Identify which cell holds the provided text, then report its (x, y) central coordinate. 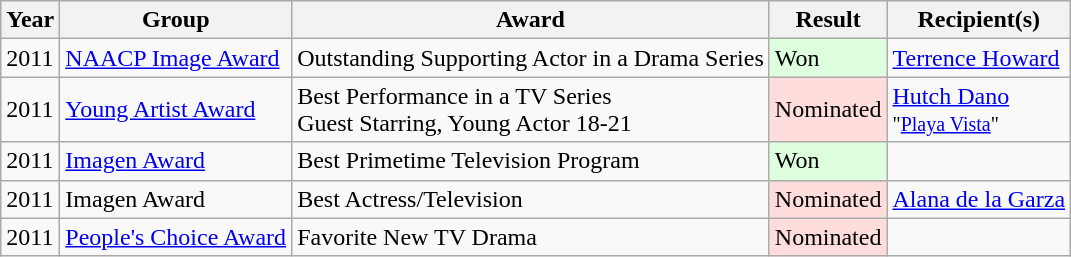
Award (531, 20)
Young Artist Award (176, 110)
Terrence Howard (979, 58)
NAACP Image Award (176, 58)
Year (30, 20)
Result (828, 20)
Best Performance in a TV SeriesGuest Starring, Young Actor 18-21 (531, 110)
Outstanding Supporting Actor in a Drama Series (531, 58)
Favorite New TV Drama (531, 237)
Hutch Dano"Playa Vista" (979, 110)
Best Primetime Television Program (531, 161)
Recipient(s) (979, 20)
Best Actress/Television (531, 199)
Alana de la Garza (979, 199)
Group (176, 20)
People's Choice Award (176, 237)
